Determine the (X, Y) coordinate at the center of the cell enclosing the given text.  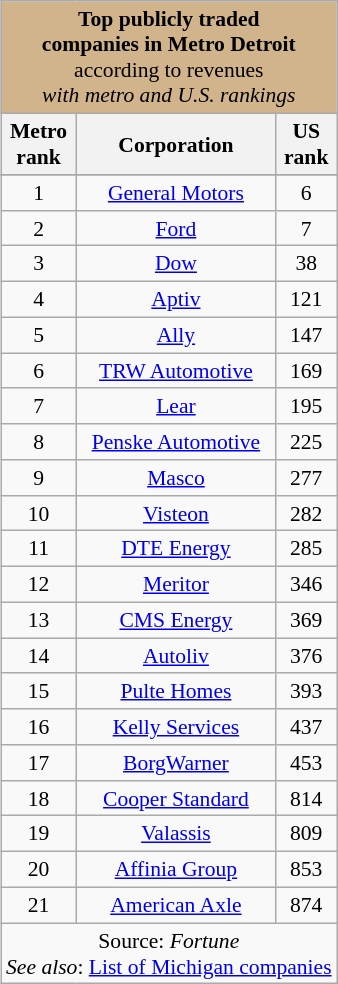
Pulte Homes (176, 691)
814 (306, 798)
225 (306, 442)
376 (306, 656)
12 (38, 584)
8 (38, 442)
10 (38, 513)
17 (38, 763)
453 (306, 763)
2 (38, 228)
USrank (306, 144)
DTE Energy (176, 549)
874 (306, 905)
3 (38, 264)
853 (306, 869)
American Axle (176, 905)
TRW Automotive (176, 371)
4 (38, 299)
195 (306, 406)
19 (38, 834)
BorgWarner (176, 763)
Ally (176, 335)
14 (38, 656)
285 (306, 549)
18 (38, 798)
369 (306, 620)
277 (306, 478)
21 (38, 905)
11 (38, 549)
Source: Fortune See also: List of Michigan companies (169, 954)
Affinia Group (176, 869)
Masco (176, 478)
Kelly Services (176, 727)
Penske Automotive (176, 442)
5 (38, 335)
15 (38, 691)
CMS Energy (176, 620)
38 (306, 264)
Lear (176, 406)
809 (306, 834)
Dow (176, 264)
282 (306, 513)
147 (306, 335)
Top publicly tradedcompanies in Metro Detroitaccording to revenueswith metro and U.S. rankings (169, 57)
346 (306, 584)
Ford (176, 228)
Meritor (176, 584)
16 (38, 727)
Visteon (176, 513)
393 (306, 691)
1 (38, 193)
Metrorank (38, 144)
437 (306, 727)
Aptiv (176, 299)
121 (306, 299)
Cooper Standard (176, 798)
General Motors (176, 193)
9 (38, 478)
Corporation (176, 144)
Autoliv (176, 656)
169 (306, 371)
13 (38, 620)
Valassis (176, 834)
20 (38, 869)
